Identify which cell holds the provided text, then report its (X, Y) central coordinate. 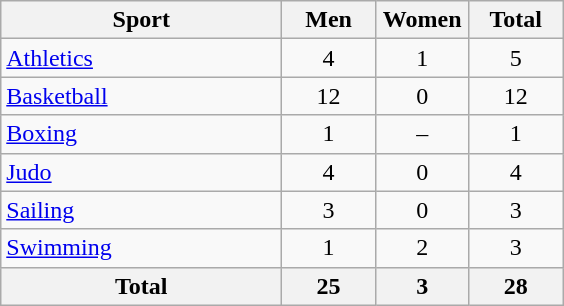
Judo (142, 172)
Athletics (142, 58)
Sport (142, 20)
Boxing (142, 134)
Men (329, 20)
28 (516, 286)
Swimming (142, 248)
Basketball (142, 96)
5 (516, 58)
2 (422, 248)
– (422, 134)
Women (422, 20)
25 (329, 286)
Sailing (142, 210)
